Determine the [X, Y] coordinate at the center of the cell enclosing the given text.  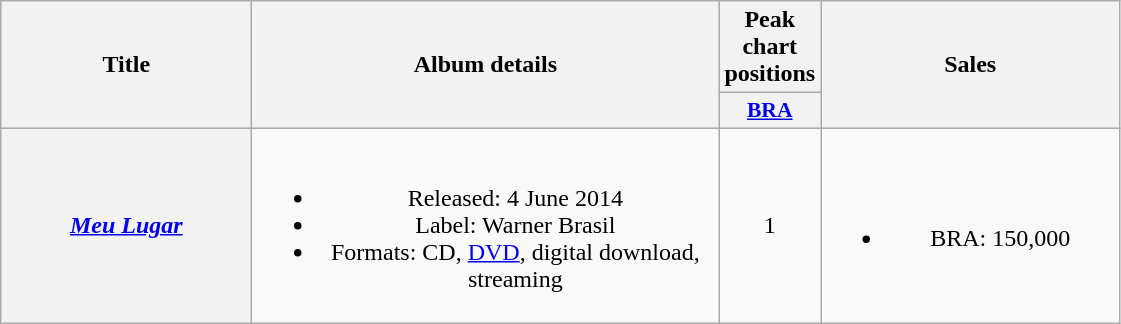
BRA: 150,000 [970, 225]
Meu Lugar [126, 225]
Sales [970, 65]
Title [126, 65]
Album details [486, 65]
BRA [770, 111]
Released: 4 June 2014Label: Warner BrasilFormats: CD, DVD, digital download, streaming [486, 225]
1 [770, 225]
Peak chart positions [770, 47]
